Determine the [x, y] coordinate at the center of the cell enclosing the given text.  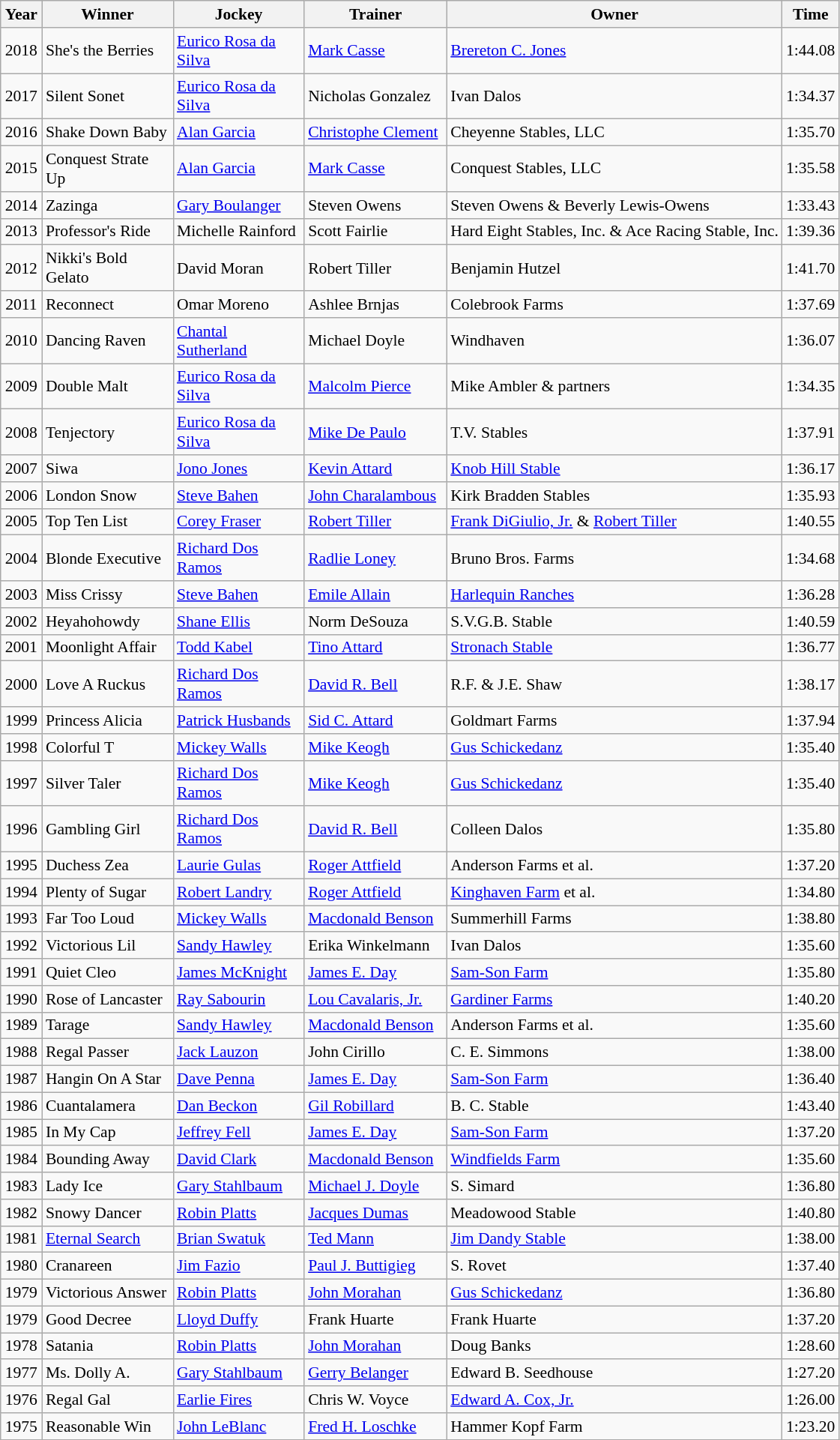
1981 [21, 1239]
Moonlight Affair [108, 648]
1999 [21, 720]
Norm DeSouza [375, 621]
Frank DiGiulio, Jr. & Robert Tiller [614, 522]
1988 [21, 1052]
1997 [21, 783]
Sid C. Attard [375, 720]
Corey Fraser [238, 522]
1:37.69 [811, 304]
Snowy Dancer [108, 1213]
Michelle Rainford [238, 232]
1:40.59 [811, 621]
Dave Penna [238, 1079]
1994 [21, 892]
Silver Taler [108, 783]
Year [21, 14]
Michael Doyle [375, 340]
Colorful T [108, 747]
Erika Winkelmann [375, 946]
Laurie Gulas [238, 866]
Omar Moreno [238, 304]
1:26.00 [811, 1400]
1:23.20 [811, 1427]
Gary Boulanger [238, 205]
1977 [21, 1373]
1985 [21, 1133]
Paul J. Buttigieg [375, 1266]
Mike Ambler & partners [614, 387]
1:40.80 [811, 1213]
1982 [21, 1213]
1:38.17 [811, 684]
2016 [21, 133]
2005 [21, 522]
Knob Hill Stable [614, 469]
2014 [21, 205]
Brian Swatuk [238, 1239]
1:35.58 [811, 169]
Windfields Farm [614, 1160]
R.F. & J.E. Shaw [614, 684]
In My Cap [108, 1133]
Love A Ruckus [108, 684]
2006 [21, 495]
1:36.77 [811, 648]
Time [811, 14]
Edward B. Seedhouse [614, 1373]
Lou Cavalaris, Jr. [375, 999]
1984 [21, 1160]
1:34.35 [811, 387]
1:38.80 [811, 919]
David Clark [238, 1160]
London Snow [108, 495]
1993 [21, 919]
Kinghaven Farm et al. [614, 892]
Ray Sabourin [238, 999]
Victorious Lil [108, 946]
John LeBlanc [238, 1427]
Bruno Bros. Farms [614, 558]
Chris W. Voyce [375, 1400]
2011 [21, 304]
Princess Alicia [108, 720]
1:37.40 [811, 1266]
1:41.70 [811, 268]
Chantal Sutherland [238, 340]
2009 [21, 387]
2017 [21, 96]
Tenjectory [108, 432]
1980 [21, 1266]
Gerry Belanger [375, 1373]
Meadowood Stable [614, 1213]
1:40.20 [811, 999]
Benjamin Hutzel [614, 268]
Conquest Stables, LLC [614, 169]
Jim Fazio [238, 1266]
Trainer [375, 14]
1:27.20 [811, 1373]
S.V.G.B. Stable [614, 621]
Tino Attard [375, 648]
2000 [21, 684]
Gil Robillard [375, 1106]
1:36.28 [811, 594]
Emile Allain [375, 594]
1:28.60 [811, 1346]
Earlie Fires [238, 1400]
1996 [21, 829]
Ms. Dolly A. [108, 1373]
Shake Down Baby [108, 133]
1:36.17 [811, 469]
Winner [108, 14]
Jacques Dumas [375, 1213]
1:44.08 [811, 51]
Steven Owens & Beverly Lewis-Owens [614, 205]
Miss Crissy [108, 594]
1989 [21, 1025]
Brereton C. Jones [614, 51]
Eternal Search [108, 1239]
Satania [108, 1346]
Lloyd Duffy [238, 1319]
Reconnect [108, 304]
Gambling Girl [108, 829]
Colleen Dalos [614, 829]
Ashlee Brnjas [375, 304]
Mike De Paulo [375, 432]
Windhaven [614, 340]
Ted Mann [375, 1239]
2007 [21, 469]
2013 [21, 232]
2015 [21, 169]
1986 [21, 1106]
1:37.94 [811, 720]
Jeffrey Fell [238, 1133]
Blonde Executive [108, 558]
Summerhill Farms [614, 919]
Reasonable Win [108, 1427]
Owner [614, 14]
Kirk Bradden Stables [614, 495]
Scott Fairlie [375, 232]
Far Too Loud [108, 919]
Jono Jones [238, 469]
James McKnight [238, 972]
1987 [21, 1079]
Victorious Answer [108, 1293]
Rose of Lancaster [108, 999]
1:37.91 [811, 432]
Hard Eight Stables, Inc. & Ace Racing Stable, Inc. [614, 232]
1976 [21, 1400]
T.V. Stables [614, 432]
Malcolm Pierce [375, 387]
Michael J. Doyle [375, 1186]
2004 [21, 558]
Kevin Attard [375, 469]
Robert Landry [238, 892]
1983 [21, 1186]
Siwa [108, 469]
1:39.36 [811, 232]
1975 [21, 1427]
Stronach Stable [614, 648]
1995 [21, 866]
2010 [21, 340]
Duchess Zea [108, 866]
Double Malt [108, 387]
1:34.68 [811, 558]
Jockey [238, 14]
Shane Ellis [238, 621]
B. C. Stable [614, 1106]
Edward A. Cox, Jr. [614, 1400]
Harlequin Ranches [614, 594]
Good Decree [108, 1319]
Regal Passer [108, 1052]
1998 [21, 747]
Zazinga [108, 205]
Professor's Ride [108, 232]
Dancing Raven [108, 340]
Jim Dandy Stable [614, 1239]
S. Simard [614, 1186]
2003 [21, 594]
C. E. Simmons [614, 1052]
Hangin On A Star [108, 1079]
Hammer Kopf Farm [614, 1427]
2002 [21, 621]
John Cirillo [375, 1052]
1992 [21, 946]
Doug Banks [614, 1346]
1:36.40 [811, 1079]
Cranareen [108, 1266]
Cuantalamera [108, 1106]
Nicholas Gonzalez [375, 96]
1:34.80 [811, 892]
1:40.55 [811, 522]
Tarage [108, 1025]
Jack Lauzon [238, 1052]
S. Rovet [614, 1266]
2001 [21, 648]
1990 [21, 999]
1978 [21, 1346]
Silent Sonet [108, 96]
Patrick Husbands [238, 720]
1:36.07 [811, 340]
Regal Gal [108, 1400]
1:35.70 [811, 133]
Conquest Strate Up [108, 169]
Fred H. Loschke [375, 1427]
Bounding Away [108, 1160]
John Charalambous [375, 495]
Goldmart Farms [614, 720]
Plenty of Sugar [108, 892]
Nikki's Bold Gelato [108, 268]
Top Ten List [108, 522]
2018 [21, 51]
Cheyenne Stables, LLC [614, 133]
Christophe Clement [375, 133]
She's the Berries [108, 51]
1:33.43 [811, 205]
Dan Beckon [238, 1106]
1:43.40 [811, 1106]
Gardiner Farms [614, 999]
Radlie Loney [375, 558]
David Moran [238, 268]
Quiet Cleo [108, 972]
1991 [21, 972]
2012 [21, 268]
Colebrook Farms [614, 304]
1:34.37 [811, 96]
2008 [21, 432]
Lady Ice [108, 1186]
Todd Kabel [238, 648]
Heyahohowdy [108, 621]
1:35.93 [811, 495]
Steven Owens [375, 205]
